From the cell containing the given text, extract its center point as [x, y] coordinate. 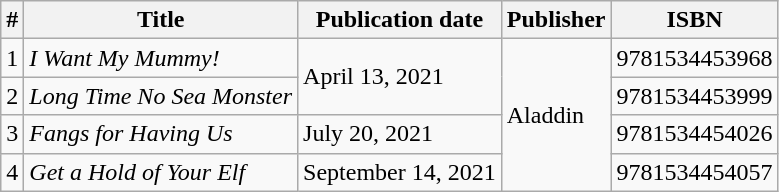
ISBN [694, 20]
9781534453999 [694, 96]
Long Time No Sea Monster [161, 96]
9781534453968 [694, 58]
2 [12, 96]
9781534454057 [694, 172]
July 20, 2021 [400, 134]
9781534454026 [694, 134]
1 [12, 58]
Publisher [556, 20]
Fangs for Having Us [161, 134]
4 [12, 172]
Title [161, 20]
# [12, 20]
I Want My Mummy! [161, 58]
April 13, 2021 [400, 77]
September 14, 2021 [400, 172]
3 [12, 134]
Get a Hold of Your Elf [161, 172]
Publication date [400, 20]
Aladdin [556, 115]
